Pinpoint the cell where the given text exists, returning its [X, Y] midpoint coordinate. 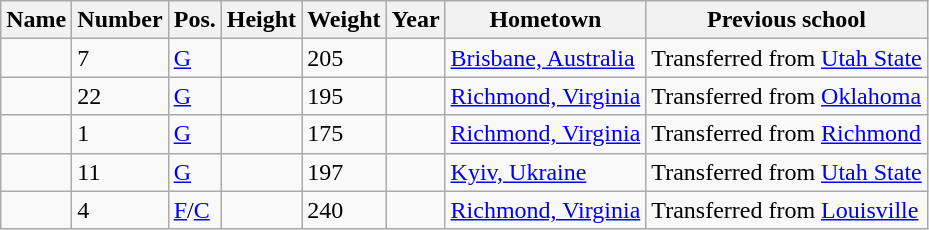
Transferred from Richmond [786, 134]
Pos. [194, 20]
175 [344, 134]
240 [344, 210]
Height [261, 20]
22 [120, 96]
Previous school [786, 20]
Hometown [546, 20]
11 [120, 172]
4 [120, 210]
Year [416, 20]
Name [36, 20]
1 [120, 134]
Transferred from Louisville [786, 210]
F/C [194, 210]
Transferred from Oklahoma [786, 96]
Number [120, 20]
Weight [344, 20]
Kyiv, Ukraine [546, 172]
7 [120, 58]
197 [344, 172]
Brisbane, Australia [546, 58]
195 [344, 96]
205 [344, 58]
